Detect which cell encompasses the target text, then output its [x, y] center coordinate. 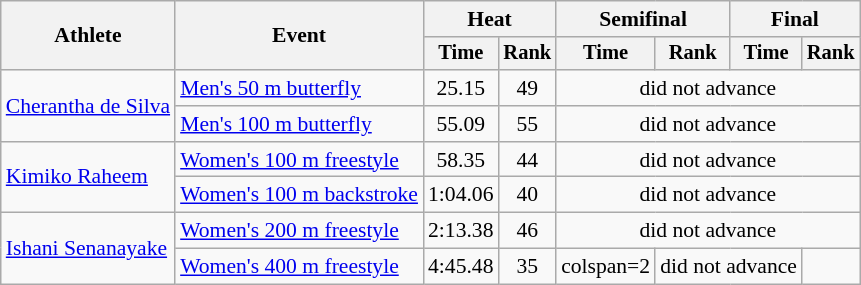
Event [299, 36]
Final [794, 19]
Athlete [88, 36]
55 [527, 124]
Semifinal [643, 19]
25.15 [460, 88]
colspan=2 [606, 267]
35 [527, 267]
Cherantha de Silva [88, 106]
Ishani Senanayake [88, 248]
Women's 100 m backstroke [299, 195]
Heat [490, 19]
55.09 [460, 124]
Women's 100 m freestyle [299, 160]
44 [527, 160]
Kimiko Raheem [88, 178]
Women's 400 m freestyle [299, 267]
2:13.38 [460, 231]
58.35 [460, 160]
49 [527, 88]
46 [527, 231]
Women's 200 m freestyle [299, 231]
Men's 100 m butterfly [299, 124]
40 [527, 195]
4:45.48 [460, 267]
1:04.06 [460, 195]
Men's 50 m butterfly [299, 88]
